Pinpoint the cell where the given text exists, returning its (x, y) midpoint coordinate. 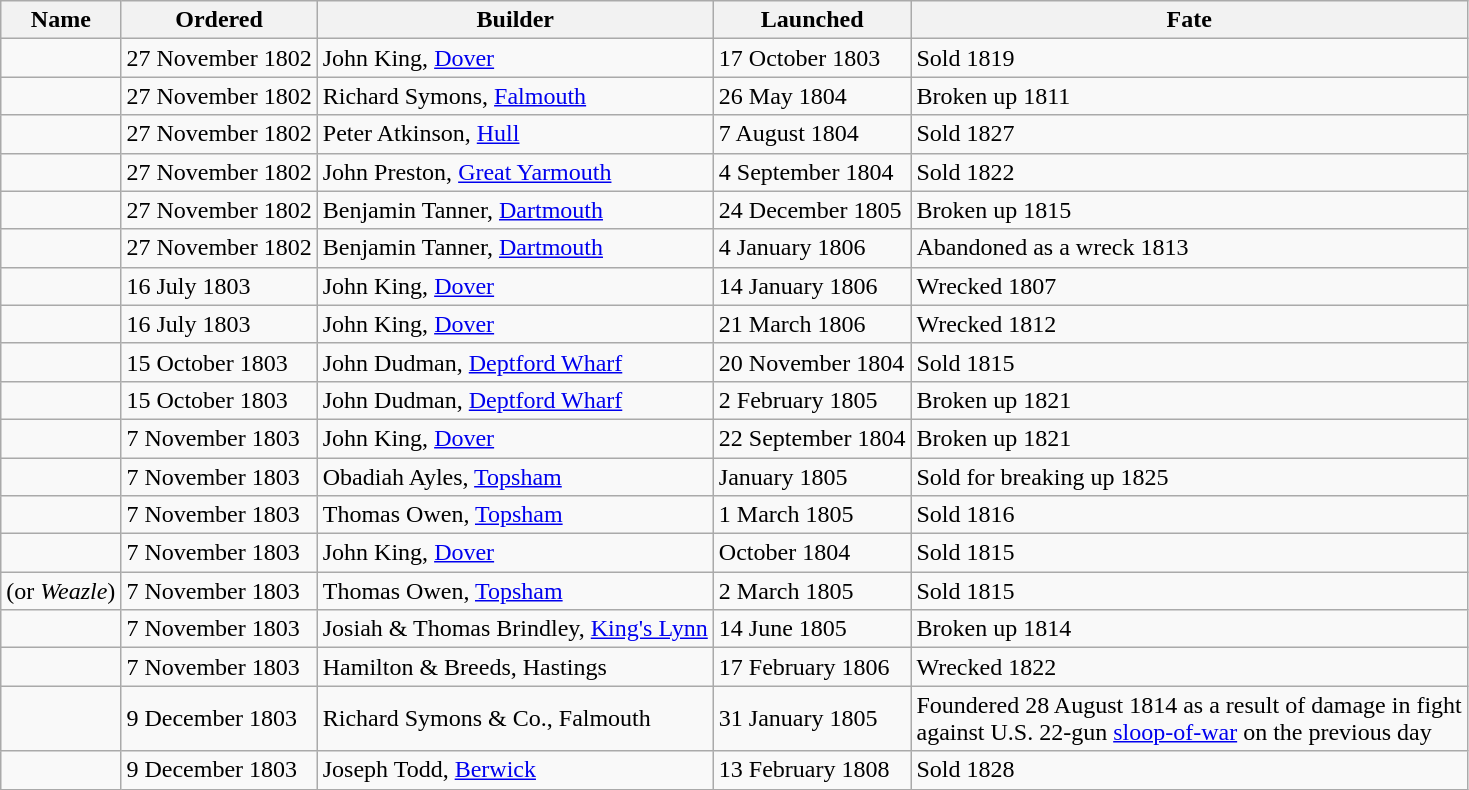
14 June 1805 (812, 629)
1 March 1805 (812, 515)
Ordered (219, 20)
October 1804 (812, 553)
Sold 1828 (1189, 770)
Josiah & Thomas Brindley, King's Lynn (515, 629)
17 October 1803 (812, 58)
John Preston, Great Yarmouth (515, 172)
Sold 1819 (1189, 58)
4 January 1806 (812, 248)
17 February 1806 (812, 667)
26 May 1804 (812, 96)
Foundered 28 August 1814 as a result of damage in fight against U.S. 22-gun sloop-of-war on the previous day (1189, 718)
2 March 1805 (812, 591)
(or Weazle) (61, 591)
Sold 1822 (1189, 172)
Richard Symons, Falmouth (515, 96)
Wrecked 1812 (1189, 324)
Broken up 1815 (1189, 210)
13 February 1808 (812, 770)
Fate (1189, 20)
Sold for breaking up 1825 (1189, 477)
Broken up 1814 (1189, 629)
Broken up 1811 (1189, 96)
31 January 1805 (812, 718)
Sold 1827 (1189, 134)
January 1805 (812, 477)
Builder (515, 20)
2 February 1805 (812, 400)
Peter Atkinson, Hull (515, 134)
Wrecked 1807 (1189, 286)
Abandoned as a wreck 1813 (1189, 248)
20 November 1804 (812, 362)
Launched (812, 20)
22 September 1804 (812, 438)
Richard Symons & Co., Falmouth (515, 718)
7 August 1804 (812, 134)
Name (61, 20)
4 September 1804 (812, 172)
Wrecked 1822 (1189, 667)
14 January 1806 (812, 286)
24 December 1805 (812, 210)
Joseph Todd, Berwick (515, 770)
Obadiah Ayles, Topsham (515, 477)
21 March 1806 (812, 324)
Sold 1816 (1189, 515)
Hamilton & Breeds, Hastings (515, 667)
